Return [x, y] of the center of cell containing provided text 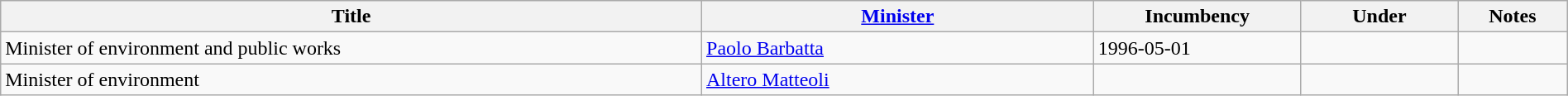
Paolo Barbatta [898, 48]
Under [1379, 17]
1996-05-01 [1198, 48]
Incumbency [1198, 17]
Minister [898, 17]
Minister of environment [351, 79]
Title [351, 17]
Altero Matteoli [898, 79]
Minister of environment and public works [351, 48]
Notes [1513, 17]
